Extract the [X, Y] coordinate from the center of the cell holding the provided text.  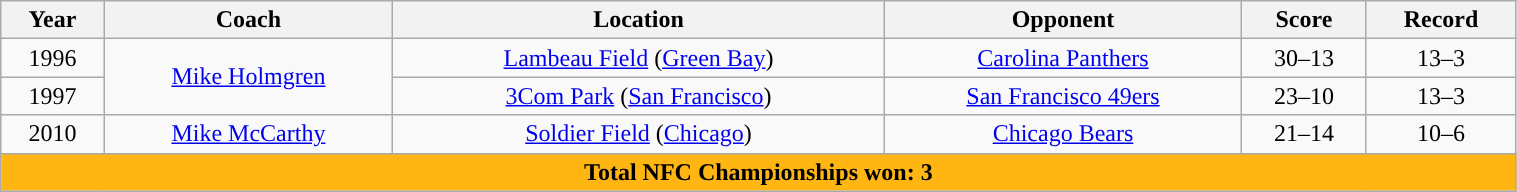
10–6 [1441, 134]
1996 [52, 58]
1997 [52, 96]
30–13 [1304, 58]
Opponent [1062, 20]
Lambeau Field (Green Bay) [639, 58]
Carolina Panthers [1062, 58]
3Com Park (San Francisco) [639, 96]
21–14 [1304, 134]
San Francisco 49ers [1062, 96]
Mike McCarthy [248, 134]
Location [639, 20]
Coach [248, 20]
Total NFC Championships won: 3 [758, 172]
Year [52, 20]
2010 [52, 134]
23–10 [1304, 96]
Score [1304, 20]
Soldier Field (Chicago) [639, 134]
Mike Holmgren [248, 77]
Chicago Bears [1062, 134]
Record [1441, 20]
